From the cell containing the given text, extract its center point as (X, Y) coordinate. 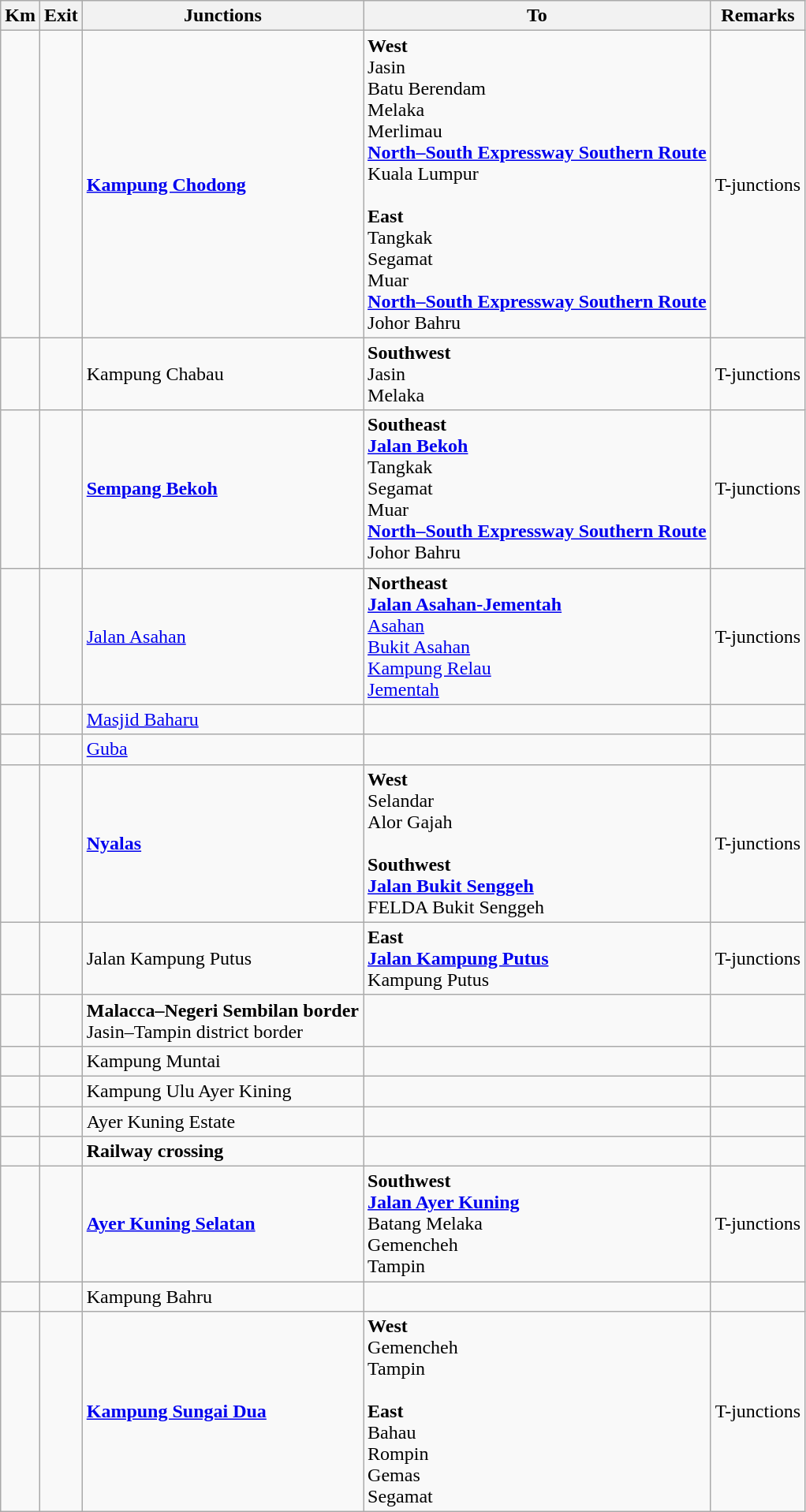
Nyalas (222, 843)
Jalan Kampung Putus (222, 958)
WestSelandarAlor GajahSouthwest Jalan Bukit SenggehFELDA Bukit Senggeh (538, 843)
Kampung Muntai (222, 1061)
SouthwestJasinMelaka (538, 374)
Southeast Jalan BekohTangkakSegamatMuar North–South Expressway Southern RouteJohor Bahru (538, 489)
Remarks (758, 16)
Ayer Kuning Estate (222, 1121)
Km (21, 16)
Kampung Bahru (222, 1297)
Kampung Chodong (222, 185)
Kampung Ulu Ayer Kining (222, 1091)
Railway crossing (222, 1152)
Kampung Chabau (222, 374)
Jalan Asahan (222, 636)
Southwest Jalan Ayer KuningBatang MelakaGemenchehTampin (538, 1224)
Masjid Baharu (222, 719)
Guba (222, 749)
WestGemenchehTampinEastBahauRompinGemasSegamat (538, 1412)
Ayer Kuning Selatan (222, 1224)
Malacca–Negeri Sembilan borderJasin–Tampin district border (222, 1021)
East Jalan Kampung PutusKampung Putus (538, 958)
To (538, 16)
Junctions (222, 16)
Northeast Jalan Asahan-Jementah Asahan Bukit Asahan Kampung Relau Jementah (538, 636)
Exit (61, 16)
Sempang Bekoh (222, 489)
Kampung Sungai Dua (222, 1412)
